Output the [x, y] coordinate of the center of the cell containing the given text.  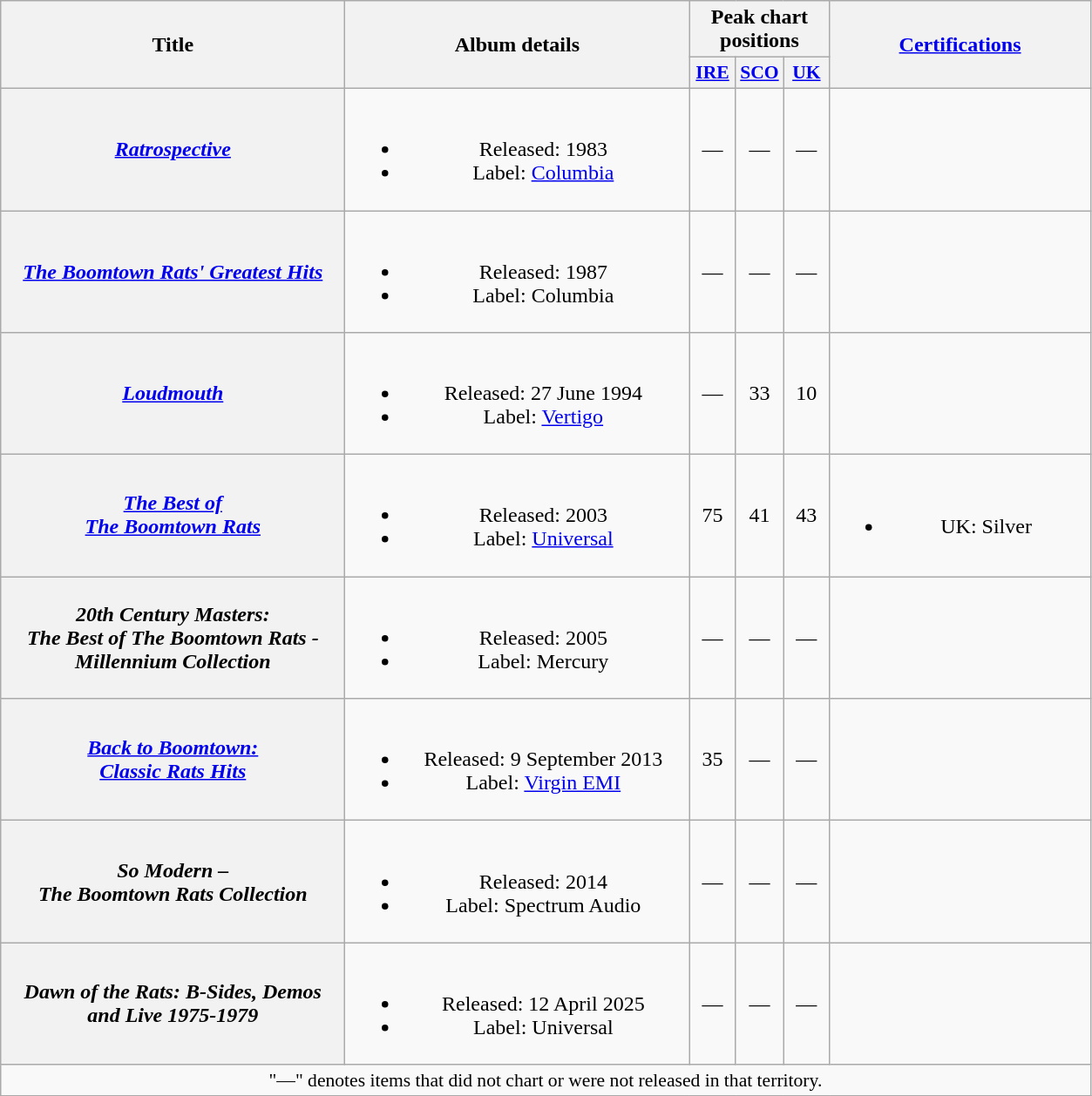
35 [713, 760]
So Modern –The Boomtown Rats Collection [173, 882]
Released: 1987Label: Columbia [518, 272]
UK: Silver [960, 516]
Back to Boomtown:Classic Rats Hits [173, 760]
IRE [713, 73]
The Boomtown Rats' Greatest Hits [173, 272]
Ratrospective [173, 149]
Released: 12 April 2025Label: Universal [518, 1004]
Released: 1983Label: Columbia [518, 149]
"—" denotes items that did not chart or were not released in that territory. [546, 1080]
41 [760, 516]
Album details [518, 45]
Dawn of the Rats: B-Sides, Demos and Live 1975-1979 [173, 1004]
UK [807, 73]
Loudmouth [173, 394]
20th Century Masters:The Best of The Boomtown Rats -Millennium Collection [173, 638]
Title [173, 45]
Released: 9 September 2013Label: Virgin EMI [518, 760]
Peak chartpositions [760, 30]
Released: 2014Label: Spectrum Audio [518, 882]
75 [713, 516]
Released: 2003Label: Universal [518, 516]
10 [807, 394]
The Best ofThe Boomtown Rats [173, 516]
Certifications [960, 45]
Released: 2005Label: Mercury [518, 638]
43 [807, 516]
Released: 27 June 1994Label: Vertigo [518, 394]
SCO [760, 73]
33 [760, 394]
